Scan for the cell matching the given text and deliver its [x, y] coordinate at center. 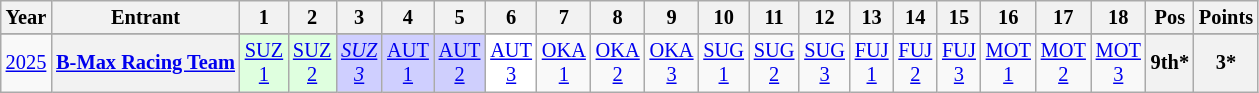
AUT1 [408, 63]
AUT3 [511, 63]
OKA2 [618, 63]
SUG1 [723, 63]
1 [264, 17]
SUZ3 [359, 63]
9 [672, 17]
3 [359, 17]
4 [408, 17]
SUG3 [824, 63]
MOT3 [1118, 63]
SUZ2 [312, 63]
OKA3 [672, 63]
MOT2 [1064, 63]
Year [26, 17]
3* [1226, 63]
Points [1226, 17]
FUJ2 [915, 63]
MOT1 [1008, 63]
Entrant [146, 17]
Pos [1170, 17]
10 [723, 17]
2 [312, 17]
17 [1064, 17]
9th* [1170, 63]
2025 [26, 63]
SUZ1 [264, 63]
12 [824, 17]
AUT2 [460, 63]
6 [511, 17]
14 [915, 17]
16 [1008, 17]
15 [959, 17]
13 [872, 17]
SUG2 [774, 63]
7 [564, 17]
OKA1 [564, 63]
5 [460, 17]
FUJ1 [872, 63]
FUJ3 [959, 63]
18 [1118, 17]
11 [774, 17]
B-Max Racing Team [146, 63]
8 [618, 17]
